Search for the cell housing the specified text and yield its (X, Y) center coordinate. 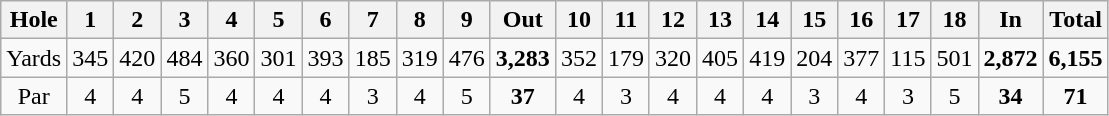
115 (908, 58)
301 (278, 58)
13 (720, 20)
2,872 (1010, 58)
484 (184, 58)
393 (326, 58)
352 (578, 58)
2 (138, 20)
185 (372, 58)
6 (326, 20)
Total (1076, 20)
14 (768, 20)
Hole (34, 20)
9 (466, 20)
37 (522, 96)
Par (34, 96)
419 (768, 58)
3,283 (522, 58)
71 (1076, 96)
Out (522, 20)
405 (720, 58)
17 (908, 20)
7 (372, 20)
179 (626, 58)
319 (420, 58)
In (1010, 20)
8 (420, 20)
34 (1010, 96)
10 (578, 20)
18 (954, 20)
204 (814, 58)
6,155 (1076, 58)
377 (862, 58)
15 (814, 20)
12 (672, 20)
476 (466, 58)
501 (954, 58)
360 (232, 58)
320 (672, 58)
1 (90, 20)
420 (138, 58)
16 (862, 20)
345 (90, 58)
11 (626, 20)
Yards (34, 58)
